Return the [x, y] coordinate for the center point of the cell that contains the specified text.  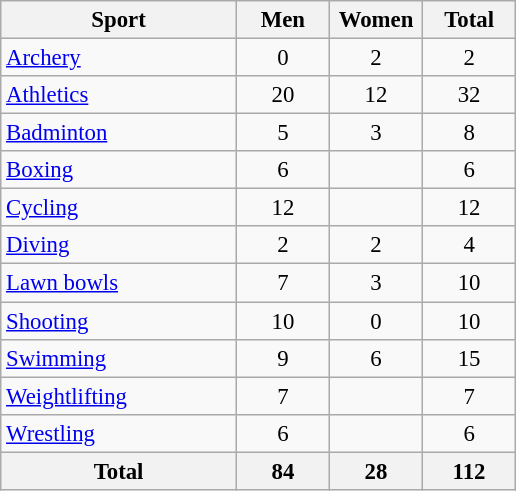
Boxing [119, 170]
4 [470, 245]
5 [282, 133]
15 [470, 358]
Wrestling [119, 433]
Men [282, 20]
Women [376, 20]
20 [282, 95]
Swimming [119, 358]
Cycling [119, 208]
Lawn bowls [119, 283]
Sport [119, 20]
Shooting [119, 321]
Badminton [119, 133]
Athletics [119, 95]
Weightlifting [119, 396]
32 [470, 95]
9 [282, 358]
28 [376, 471]
Archery [119, 58]
84 [282, 471]
8 [470, 133]
Diving [119, 245]
112 [470, 471]
